Detect which cell encompasses the target text, then output its (X, Y) center coordinate. 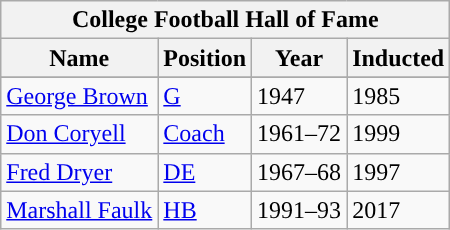
Year (300, 58)
Marshall Faulk (80, 210)
2017 (398, 210)
1961–72 (300, 134)
1991–93 (300, 210)
1947 (300, 96)
1967–68 (300, 172)
1999 (398, 134)
1985 (398, 96)
Coach (205, 134)
Inducted (398, 58)
College Football Hall of Fame (226, 20)
George Brown (80, 96)
Fred Dryer (80, 172)
Name (80, 58)
HB (205, 210)
1997 (398, 172)
G (205, 96)
Don Coryell (80, 134)
Position (205, 58)
DE (205, 172)
